From the cell containing the given text, extract its center point as (X, Y) coordinate. 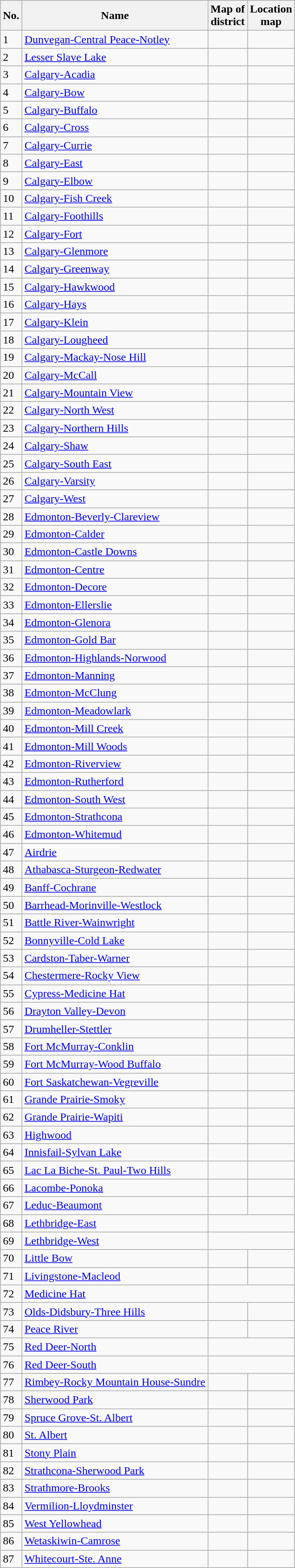
76 (11, 1364)
Name (115, 16)
6 (11, 128)
36 (11, 658)
Calgary-Hawkwood (115, 287)
56 (11, 1011)
14 (11, 269)
73 (11, 1311)
48 (11, 870)
Edmonton-Beverly-Clareview (115, 517)
Calgary-Buffalo (115, 110)
69 (11, 1241)
26 (11, 481)
Calgary-Acadia (115, 75)
29 (11, 534)
Calgary-McCall (115, 375)
Battle River-Wainwright (115, 923)
Wetaskiwin-Camrose (115, 1541)
1 (11, 39)
35 (11, 640)
Drayton Valley-Devon (115, 1011)
27 (11, 499)
53 (11, 958)
Calgary-Greenway (115, 269)
Calgary-Varsity (115, 481)
Edmonton-Mill Woods (115, 746)
45 (11, 817)
Innisfail-Sylvan Lake (115, 1153)
62 (11, 1117)
15 (11, 287)
Calgary-Northern Hills (115, 428)
Calgary-Fort (115, 233)
40 (11, 728)
86 (11, 1541)
Barrhead-Morinville-Westlock (115, 905)
30 (11, 552)
82 (11, 1471)
81 (11, 1453)
Calgary-West (115, 499)
Fort McMurray-Wood Buffalo (115, 1064)
50 (11, 905)
65 (11, 1170)
Spruce Grove-St. Albert (115, 1418)
Medicine Hat (115, 1294)
49 (11, 888)
Calgary-Elbow (115, 181)
80 (11, 1435)
16 (11, 305)
Calgary-South East (115, 463)
Banff-Cochrane (115, 888)
22 (11, 410)
8 (11, 163)
Lethbridge-East (115, 1223)
No. (11, 16)
34 (11, 622)
13 (11, 252)
Edmonton-Decore (115, 587)
Map ofdistrict (228, 16)
64 (11, 1153)
32 (11, 587)
West Yellowhead (115, 1523)
17 (11, 322)
41 (11, 746)
Edmonton-Strathcona (115, 817)
Stony Plain (115, 1453)
10 (11, 198)
7 (11, 145)
3 (11, 75)
47 (11, 852)
77 (11, 1382)
9 (11, 181)
Calgary-Mackay-Nose Hill (115, 357)
67 (11, 1205)
Fort Saskatchewan-Vegreville (115, 1082)
31 (11, 570)
Edmonton-Centre (115, 570)
Calgary-Fish Creek (115, 198)
Calgary-Foothills (115, 216)
Rimbey-Rocky Mountain House-Sundre (115, 1382)
42 (11, 764)
Athabasca-Sturgeon-Redwater (115, 870)
Calgary-Glenmore (115, 252)
21 (11, 393)
83 (11, 1488)
46 (11, 835)
Edmonton-Riverview (115, 764)
Calgary-Bow (115, 92)
Calgary-Cross (115, 128)
Lesser Slave Lake (115, 57)
Fort McMurray-Conklin (115, 1046)
Cypress-Medicine Hat (115, 993)
Highwood (115, 1135)
43 (11, 781)
60 (11, 1082)
Dunvegan-Central Peace-Notley (115, 39)
Bonnyville-Cold Lake (115, 940)
Calgary-Shaw (115, 446)
Edmonton-Ellerslie (115, 605)
87 (11, 1559)
23 (11, 428)
Livingstone-Macleod (115, 1276)
2 (11, 57)
Drumheller-Stettler (115, 1029)
61 (11, 1100)
72 (11, 1294)
68 (11, 1223)
Strathcona-Sherwood Park (115, 1471)
Edmonton-Whitemud (115, 835)
38 (11, 693)
Calgary-Currie (115, 145)
Red Deer-North (115, 1347)
58 (11, 1046)
Strathmore-Brooks (115, 1488)
Edmonton-South West (115, 799)
Grande Prairie-Wapiti (115, 1117)
Edmonton-Calder (115, 534)
Calgary-Mountain View (115, 393)
Edmonton-Mill Creek (115, 728)
33 (11, 605)
18 (11, 340)
Edmonton-Rutherford (115, 781)
5 (11, 110)
79 (11, 1418)
Sherwood Park (115, 1400)
Chestermere-Rocky View (115, 976)
55 (11, 993)
51 (11, 923)
Airdrie (115, 852)
Olds-Didsbury-Three Hills (115, 1311)
12 (11, 233)
Edmonton-Meadowlark (115, 711)
Calgary-North West (115, 410)
74 (11, 1329)
Edmonton-Castle Downs (115, 552)
52 (11, 940)
Little Bow (115, 1258)
Peace River (115, 1329)
20 (11, 375)
44 (11, 799)
Calgary-East (115, 163)
66 (11, 1188)
57 (11, 1029)
Edmonton-Glenora (115, 622)
St. Albert (115, 1435)
Cardston-Taber-Warner (115, 958)
Locationmap (271, 16)
Edmonton-Highlands-Norwood (115, 658)
19 (11, 357)
71 (11, 1276)
70 (11, 1258)
Calgary-Hays (115, 305)
84 (11, 1506)
4 (11, 92)
85 (11, 1523)
28 (11, 517)
Lethbridge-West (115, 1241)
11 (11, 216)
Red Deer-South (115, 1364)
Lacombe-Ponoka (115, 1188)
Leduc-Beaumont (115, 1205)
24 (11, 446)
63 (11, 1135)
37 (11, 675)
Whitecourt-Ste. Anne (115, 1559)
75 (11, 1347)
Grande Prairie-Smoky (115, 1100)
59 (11, 1064)
78 (11, 1400)
Vermilion-Lloydminster (115, 1506)
Edmonton-Manning (115, 675)
Lac La Biche-St. Paul-Two Hills (115, 1170)
Edmonton-Gold Bar (115, 640)
39 (11, 711)
Calgary-Lougheed (115, 340)
25 (11, 463)
54 (11, 976)
Calgary-Klein (115, 322)
Edmonton-McClung (115, 693)
